Identify which cell holds the provided text, then report its [X, Y] central coordinate. 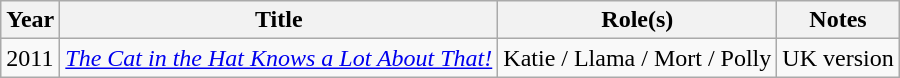
Role(s) [638, 20]
UK version [838, 58]
2011 [30, 58]
Year [30, 20]
The Cat in the Hat Knows a Lot About That! [279, 58]
Title [279, 20]
Notes [838, 20]
Katie / Llama / Mort / Polly [638, 58]
